Search for the cell housing the specified text and yield its (X, Y) center coordinate. 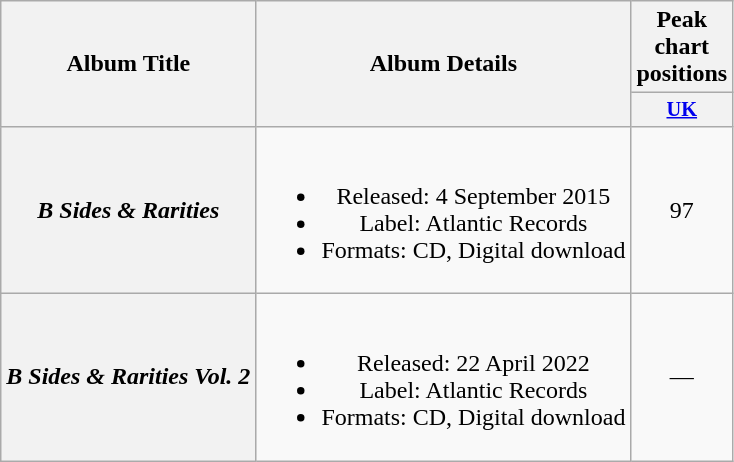
B Sides & Rarities (128, 210)
UK (682, 110)
B Sides & Rarities Vol. 2 (128, 378)
Released: 22 April 2022Label: Atlantic RecordsFormats: CD, Digital download (444, 378)
— (682, 378)
Peak chart positions (682, 47)
Album Title (128, 64)
97 (682, 210)
Album Details (444, 64)
Released: 4 September 2015Label: Atlantic RecordsFormats: CD, Digital download (444, 210)
